Extract the (X, Y) coordinate from the center of the cell holding the provided text.  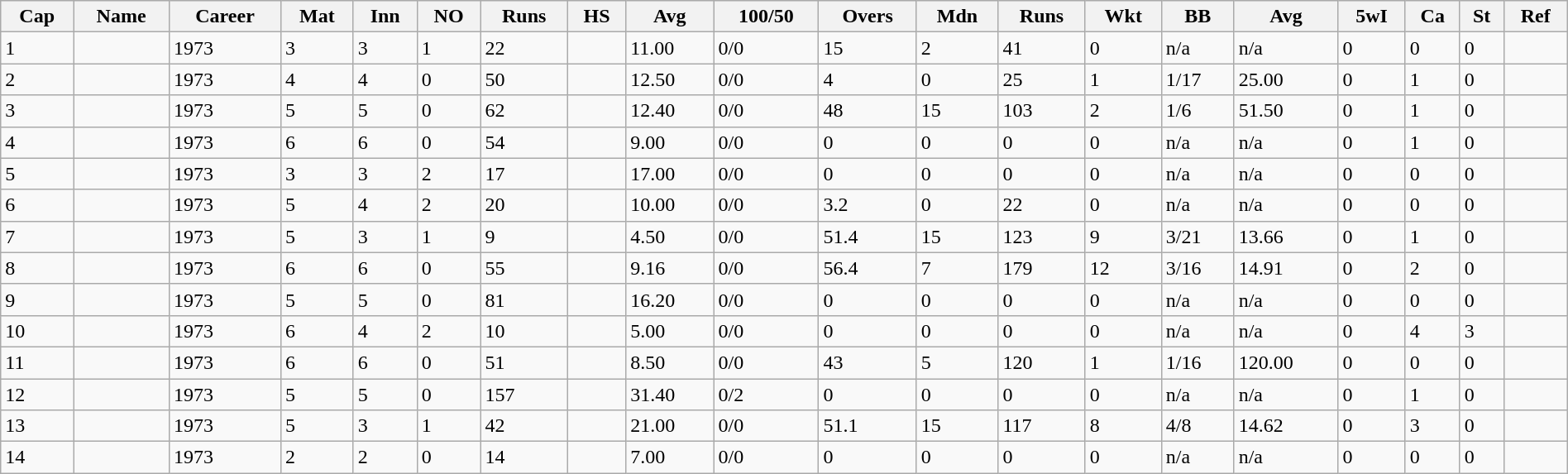
62 (524, 111)
5wI (1371, 17)
12.50 (670, 79)
56.4 (868, 268)
11.00 (670, 48)
11 (37, 362)
3/21 (1198, 237)
51.1 (868, 426)
Career (225, 17)
9.00 (670, 142)
Wkt (1123, 17)
HS (596, 17)
42 (524, 426)
48 (868, 111)
123 (1042, 237)
9.16 (670, 268)
14.62 (1286, 426)
50 (524, 79)
120 (1042, 362)
120.00 (1286, 362)
43 (868, 362)
25.00 (1286, 79)
Name (122, 17)
54 (524, 142)
31.40 (670, 395)
81 (524, 299)
Cap (37, 17)
41 (1042, 48)
13.66 (1286, 237)
Mat (317, 17)
4/8 (1198, 426)
Mdn (958, 17)
51.50 (1286, 111)
NO (448, 17)
12.40 (670, 111)
20 (524, 205)
Inn (385, 17)
St (1482, 17)
103 (1042, 111)
10.00 (670, 205)
8.50 (670, 362)
5.00 (670, 331)
17 (524, 174)
1/6 (1198, 111)
100/50 (766, 17)
4.50 (670, 237)
1/17 (1198, 79)
3.2 (868, 205)
25 (1042, 79)
157 (524, 395)
0/2 (766, 395)
1/16 (1198, 362)
7.00 (670, 457)
51 (524, 362)
Ref (1535, 17)
Ca (1432, 17)
14.91 (1286, 268)
17.00 (670, 174)
16.20 (670, 299)
Overs (868, 17)
BB (1198, 17)
21.00 (670, 426)
3/16 (1198, 268)
117 (1042, 426)
51.4 (868, 237)
13 (37, 426)
179 (1042, 268)
55 (524, 268)
